Determine the [X, Y] coordinate at the center of the cell enclosing the given text.  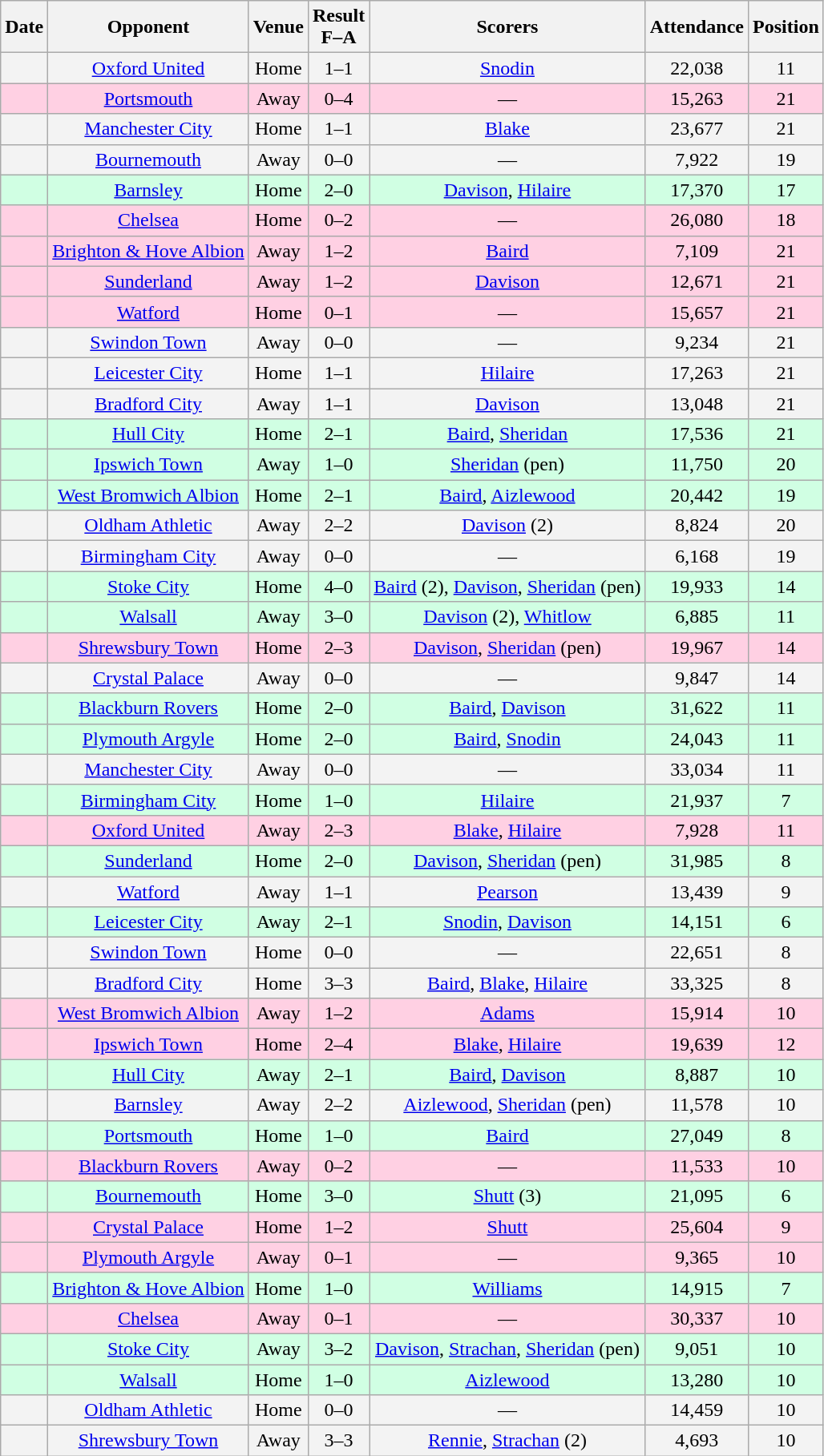
6,168 [697, 556]
8,887 [697, 1075]
14,915 [697, 1288]
9,051 [697, 1349]
14,459 [697, 1410]
ResultF–A [338, 27]
Scorers [507, 27]
33,034 [697, 769]
22,038 [697, 68]
Davison (2), Whitlow [507, 617]
Blake [507, 129]
4–0 [338, 587]
11,578 [697, 1105]
20,442 [697, 495]
4,693 [697, 1441]
11,533 [697, 1166]
Baird, Aizlewood [507, 495]
24,043 [697, 739]
Rennie, Strachan (2) [507, 1441]
9,365 [697, 1257]
3–2 [338, 1349]
Opponent [148, 27]
Snodin, Davison [507, 922]
17,370 [697, 190]
19,967 [697, 647]
Attendance [697, 27]
17 [786, 190]
15,914 [697, 1014]
19,639 [697, 1044]
27,049 [697, 1135]
Adams [507, 1014]
Position [786, 27]
15,263 [697, 99]
19,933 [697, 587]
17,263 [697, 373]
Baird, Blake, Hilaire [507, 983]
18 [786, 220]
Pearson [507, 892]
7,928 [697, 830]
22,651 [697, 953]
Shutt (3) [507, 1196]
11,750 [697, 465]
31,985 [697, 861]
21,937 [697, 800]
33,325 [697, 983]
Baird (2), Davison, Sheridan (pen) [507, 587]
13,439 [697, 892]
26,080 [697, 220]
7,922 [697, 159]
Sheridan (pen) [507, 465]
6,885 [697, 617]
8,824 [697, 526]
25,604 [697, 1227]
2–4 [338, 1044]
13,280 [697, 1379]
9,847 [697, 678]
14,151 [697, 922]
12,671 [697, 281]
30,337 [697, 1318]
Davison, Hilaire [507, 190]
Davison (2) [507, 526]
Snodin [507, 68]
0–4 [338, 99]
Davison, Strachan, Sheridan (pen) [507, 1349]
Baird, Snodin [507, 739]
Williams [507, 1288]
9,234 [697, 342]
Aizlewood, Sheridan (pen) [507, 1105]
Venue [278, 27]
Aizlewood [507, 1379]
23,677 [697, 129]
31,622 [697, 708]
15,657 [697, 312]
12 [786, 1044]
Baird, Sheridan [507, 434]
Date [24, 27]
21,095 [697, 1196]
17,536 [697, 434]
7,109 [697, 251]
Shutt [507, 1227]
13,048 [697, 403]
